Output the [x, y] coordinate of the center of the cell containing the given text.  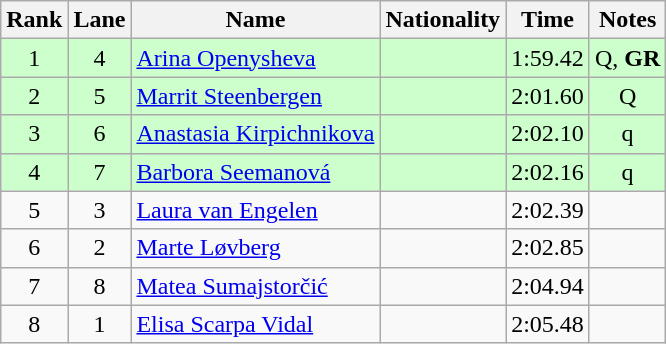
Marrit Steenbergen [256, 96]
Q [627, 96]
2:02.85 [548, 248]
Name [256, 20]
2:01.60 [548, 96]
Q, GR [627, 58]
Lane [100, 20]
Arina Openysheva [256, 58]
Nationality [443, 20]
Anastasia Kirpichnikova [256, 134]
Time [548, 20]
1:59.42 [548, 58]
Notes [627, 20]
Marte Løvberg [256, 248]
2:02.16 [548, 172]
2:02.10 [548, 134]
Barbora Seemanová [256, 172]
Matea Sumajstorčić [256, 286]
2:05.48 [548, 324]
Elisa Scarpa Vidal [256, 324]
2:04.94 [548, 286]
Laura van Engelen [256, 210]
2:02.39 [548, 210]
Rank [34, 20]
